Pinpoint the cell where the given text exists, returning its [X, Y] midpoint coordinate. 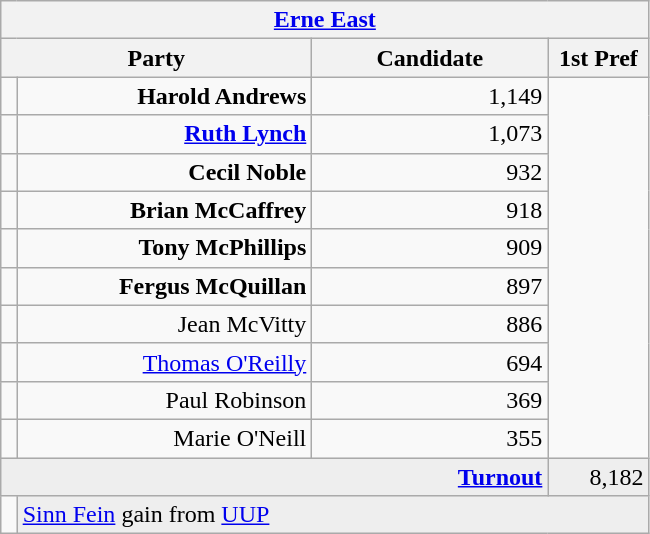
1,149 [430, 96]
932 [430, 172]
Jean McVitty [164, 324]
886 [430, 324]
Fergus McQuillan [164, 286]
8,182 [598, 477]
Sinn Fein gain from UUP [333, 515]
Marie O'Neill [164, 438]
918 [430, 210]
Paul Robinson [164, 400]
Ruth Lynch [164, 134]
Candidate [430, 58]
909 [430, 248]
355 [430, 438]
897 [430, 286]
Party [156, 58]
Thomas O'Reilly [164, 362]
369 [430, 400]
Harold Andrews [164, 96]
Erne East [325, 20]
Tony McPhillips [164, 248]
1,073 [430, 134]
694 [430, 362]
Turnout [274, 477]
1st Pref [598, 58]
Cecil Noble [164, 172]
Brian McCaffrey [164, 210]
